Extract the [X, Y] coordinate from the center of the cell holding the provided text.  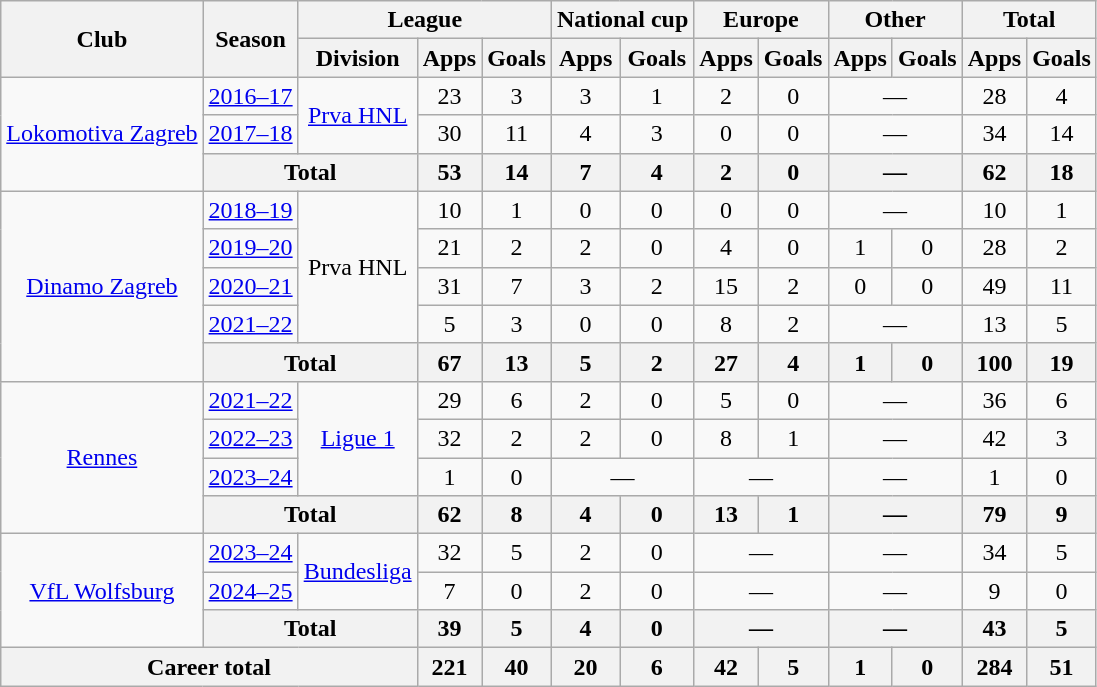
Career total [209, 667]
19 [1062, 362]
27 [726, 362]
Bundesliga [358, 572]
39 [449, 629]
53 [449, 172]
Lokomotiva Zagreb [102, 134]
21 [449, 248]
23 [449, 96]
15 [726, 286]
79 [994, 515]
2017–18 [250, 134]
Europe [761, 20]
31 [449, 286]
Club [102, 39]
29 [449, 400]
49 [994, 286]
Rennes [102, 457]
51 [1062, 667]
2016–17 [250, 96]
2020–21 [250, 286]
2018–19 [250, 210]
Dinamo Zagreb [102, 286]
100 [994, 362]
VfL Wolfsburg [102, 591]
2024–25 [250, 591]
Season [250, 39]
36 [994, 400]
National cup [622, 20]
40 [517, 667]
30 [449, 134]
Other [895, 20]
League [424, 20]
2019–20 [250, 248]
284 [994, 667]
20 [585, 667]
Division [358, 58]
Ligue 1 [358, 438]
2022–23 [250, 438]
43 [994, 629]
221 [449, 667]
18 [1062, 172]
67 [449, 362]
